For the text-containing cell, return its midpoint in (x, y) coordinate format. 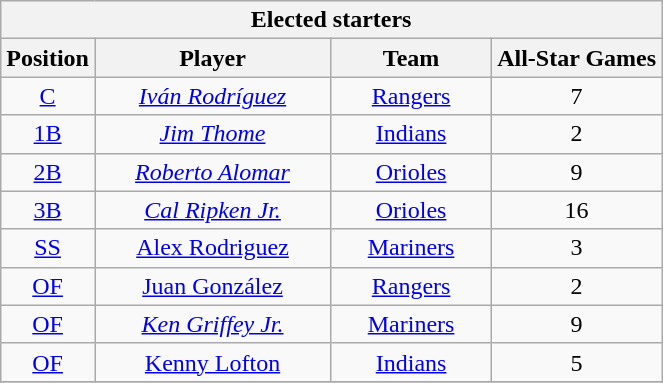
Player (212, 58)
Jim Thome (212, 134)
Roberto Alomar (212, 172)
C (48, 96)
Juan González (212, 286)
Iván Rodríguez (212, 96)
5 (577, 362)
SS (48, 248)
Elected starters (332, 20)
All-Star Games (577, 58)
Team (412, 58)
Alex Rodriguez (212, 248)
Position (48, 58)
Ken Griffey Jr. (212, 324)
Kenny Lofton (212, 362)
2B (48, 172)
7 (577, 96)
3 (577, 248)
1B (48, 134)
3B (48, 210)
Cal Ripken Jr. (212, 210)
16 (577, 210)
